Pinpoint the cell where the given text exists, returning its (x, y) midpoint coordinate. 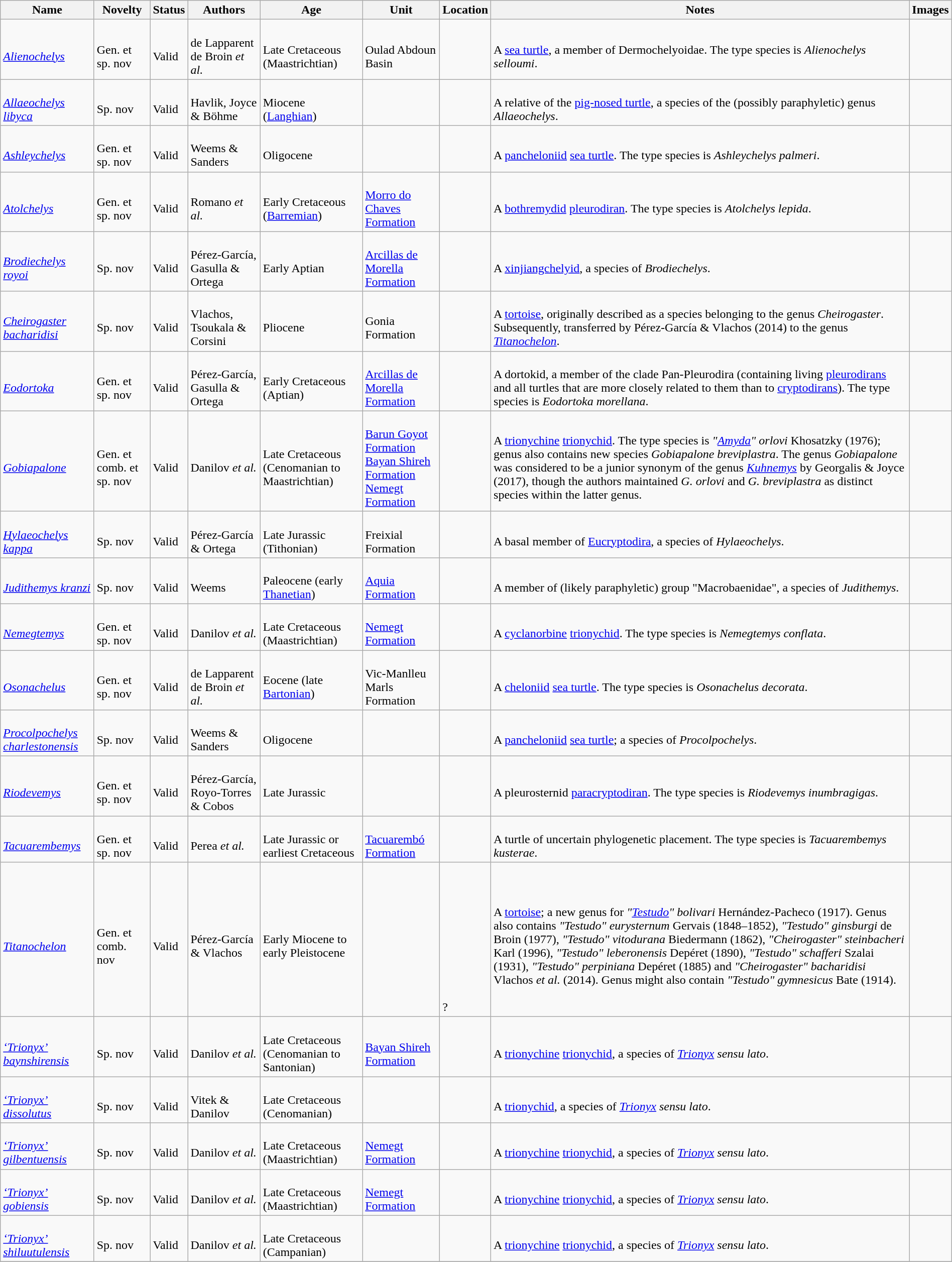
Havlik, Joyce & Böhme (224, 102)
Late Cretaceous (Cenomanian to Santonian) (311, 1047)
Vitek & Danilov (224, 1100)
Late Cretaceous (Cenomanian) (311, 1100)
Titanochelon (47, 940)
A cyclanorbine trionychid. The type species is Nemegtemys conflata. (700, 627)
A pancheloniid sea turtle. The type species is Ashleychelys palmeri. (700, 149)
‘Trionyx’ gilbentuensis (47, 1146)
A member of (likely paraphyletic) group "Macrobaenidae", a species of Judithemys. (700, 581)
Morro do Chaves Formation (401, 202)
Late Cretaceous (Campanian) (311, 1238)
Judithemys kranzi (47, 581)
Eodortoka (47, 381)
Vic-Manlleu Marls Formation (401, 680)
Gobiapalone (47, 461)
Pérez-García & Ortega (224, 534)
Eocene (late Bartonian) (311, 680)
Status (169, 10)
A pancheloniid sea turtle; a species of Procolpochelys. (700, 733)
Vlachos, Tsoukala & Corsini (224, 321)
A relative of the pig-nosed turtle, a species of the (possibly paraphyletic) genus Allaeochelys. (700, 102)
Riodevemys (47, 786)
Pliocene (311, 321)
Romano et al. (224, 202)
Aquia Formation (401, 581)
Alienochelys (47, 49)
Perea et al. (224, 839)
Name (47, 10)
Authors (224, 10)
Late Cretaceous (Cenomanian to Maastrichtian) (311, 461)
A sea turtle, a member of Dermochelyoidae. The type species is Alienochelys selloumi. (700, 49)
A cheloniid sea turtle. The type species is Osonachelus decorata. (700, 680)
Early Cretaceous (Aptian) (311, 381)
Location (465, 10)
A basal member of Eucryptodira, a species of Hylaeochelys. (700, 534)
Gonia Formation (401, 321)
A pleurosternid paracryptodiran. The type species is Riodevemys inumbragigas. (700, 786)
Gen. et comb. et sp. nov (122, 461)
Pérez-García & Vlachos (224, 940)
Late Jurassic (Tithonian) (311, 534)
Notes (700, 10)
Age (311, 10)
Images (930, 10)
Nemegtemys (47, 627)
Paleocene (early Thanetian) (311, 581)
Gen. et comb. nov (122, 940)
A bothremydid pleurodiran. The type species is Atolchelys lepida. (700, 202)
Cheirogaster bacharidisi (47, 321)
A turtle of uncertain phylogenetic placement. The type species is Tacuarembemys kusterae. (700, 839)
Osonachelus (47, 680)
Late Jurassic (311, 786)
‘Trionyx’ shiluutulensis (47, 1238)
‘Trionyx’ gobiensis (47, 1192)
‘Trionyx’ baynshirensis (47, 1047)
A xinjiangchelyid, a species of Brodiechelys. (700, 261)
? (465, 940)
A trionychid, a species of Trionyx sensu lato. (700, 1100)
Early Miocene to early Pleistocene (311, 940)
Atolchelys (47, 202)
Allaeochelys libyca (47, 102)
Tacuarembó Formation (401, 839)
Freixial Formation (401, 534)
Bayan Shireh Formation (401, 1047)
Weems (224, 581)
Novelty (122, 10)
Brodiechelys royoi (47, 261)
Oulad Abdoun Basin (401, 49)
Early Cretaceous (Barremian) (311, 202)
‘Trionyx’ dissolutus (47, 1100)
Tacuarembemys (47, 839)
Unit (401, 10)
Miocene (Langhian) (311, 102)
Ashleychelys (47, 149)
Procolpochelys charlestonensis (47, 733)
Late Jurassic or earliest Cretaceous (311, 839)
Early Aptian (311, 261)
Pérez-García, Royo-Torres & Cobos (224, 786)
Hylaeochelys kappa (47, 534)
Barun Goyot Formation Bayan Shireh Formation Nemegt Formation (401, 461)
